Return the [X, Y] coordinate for the center point of the cell that contains the specified text.  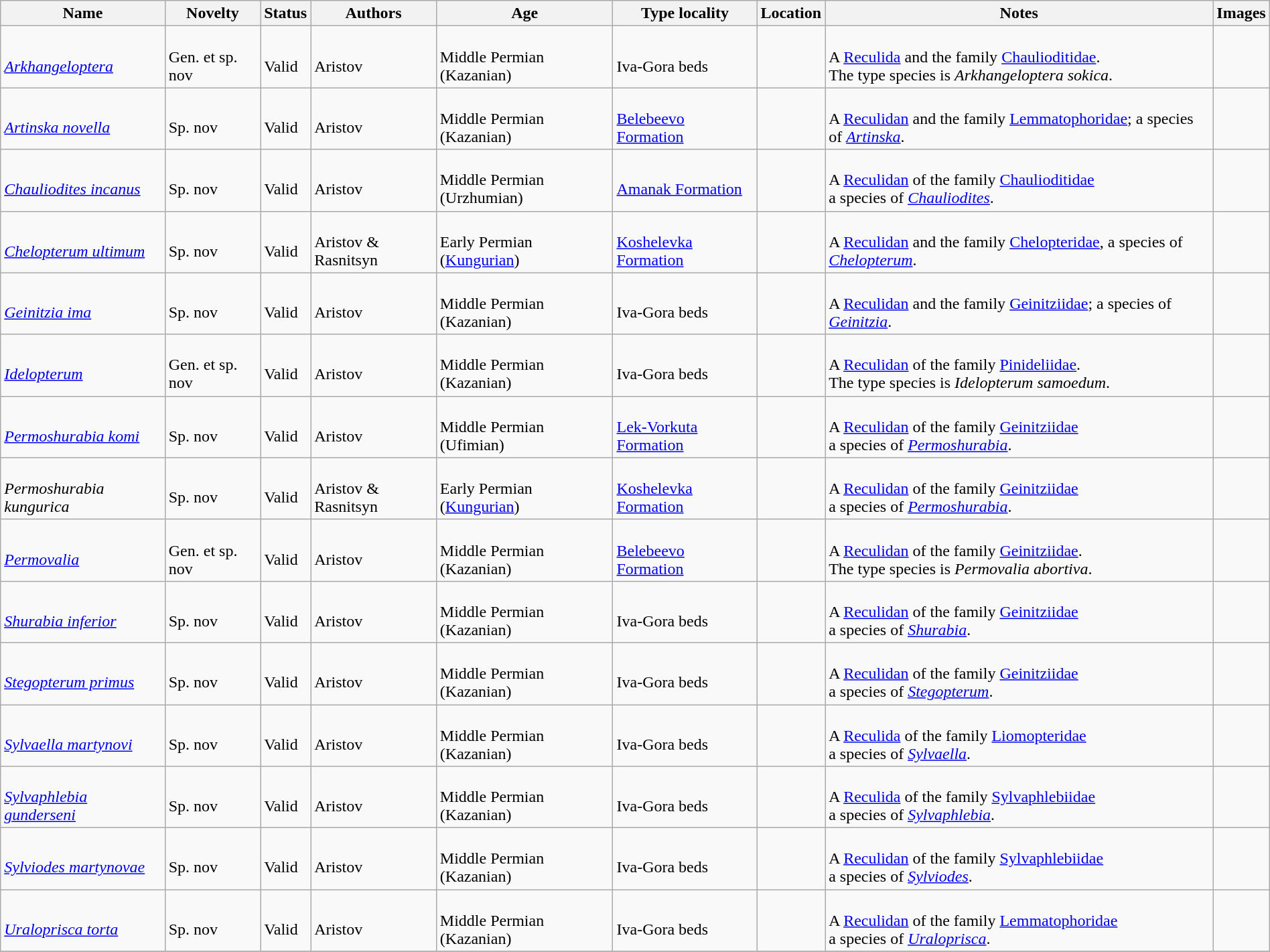
A Reculidan of the family Sylvaphlebiidae a species of Sylviodes. [1019, 859]
Shurabia inferior [83, 612]
Amanak Formation [685, 180]
Sylviodes martynovae [83, 859]
Middle Permian (Urzhumian) [524, 180]
Permoshurabia komi [83, 427]
A Reculidan of the family Chaulioditidae a species of Chauliodites. [1019, 180]
Geinitzia ima [83, 303]
Novelty [212, 13]
A Reculidan of the family Geinitziidae. The type species is Permovalia abortiva. [1019, 550]
A Reculidan of the family Pinideliidae. The type species is Idelopterum samoedum. [1019, 365]
A Reculidan and the family Chelopteridae, a species of Chelopterum. [1019, 242]
A Reculidan of the family Geinitziidae a species of Shurabia. [1019, 612]
Arkhangeloptera [83, 57]
Uraloprisca torta [83, 921]
Chauliodites incanus [83, 180]
Stegopterum primus [83, 673]
Sylvaphlebia gunderseni [83, 797]
Name [83, 13]
A Reculidan of the family Lemmatophoridae a species of Uraloprisca. [1019, 921]
Images [1241, 13]
Age [524, 13]
Permoshurabia kungurica [83, 488]
Location [791, 13]
Sylvaella martynovi [83, 736]
Lek-Vorkuta Formation [685, 427]
Permovalia [83, 550]
Artinska novella [83, 119]
Idelopterum [83, 365]
Chelopterum ultimum [83, 242]
Middle Permian (Ufimian) [524, 427]
Status [285, 13]
A Reculida and the family Chaulioditidae. The type species is Arkhangeloptera sokica. [1019, 57]
Type locality [685, 13]
Notes [1019, 13]
A Reculida of the family Sylvaphlebiidae a species of Sylvaphlebia. [1019, 797]
A Reculidan and the family Geinitziidae; a species of Geinitzia. [1019, 303]
Authors [374, 13]
A Reculida of the family Liomopteridae a species of Sylvaella. [1019, 736]
A Reculidan of the family Geinitziidae a species of Stegopterum. [1019, 673]
A Reculidan and the family Lemmatophoridae; a species of Artinska. [1019, 119]
